Provide the [x, y] coordinate of the cell's center where the given text is located.  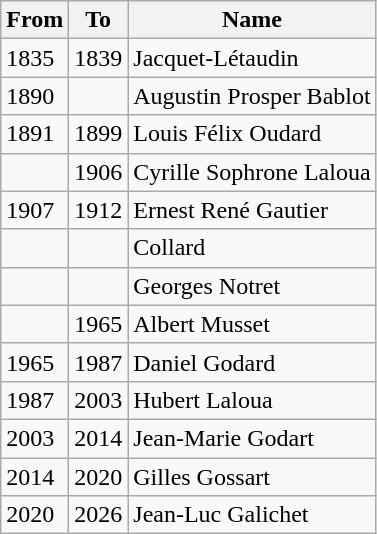
Ernest René Gautier [252, 210]
2026 [98, 515]
To [98, 20]
Jean-Luc Galichet [252, 515]
Name [252, 20]
1835 [35, 58]
1839 [98, 58]
From [35, 20]
Collard [252, 248]
1912 [98, 210]
Cyrille Sophrone Laloua [252, 172]
Augustin Prosper Bablot [252, 96]
1890 [35, 96]
Jean-Marie Godart [252, 438]
Daniel Godard [252, 362]
Albert Musset [252, 324]
1906 [98, 172]
Gilles Gossart [252, 477]
1907 [35, 210]
Hubert Laloua [252, 400]
1891 [35, 134]
Jacquet-Létaudin [252, 58]
1899 [98, 134]
Georges Notret [252, 286]
Louis Félix Oudard [252, 134]
